Determine the [X, Y] coordinate at the center of the cell enclosing the given text.  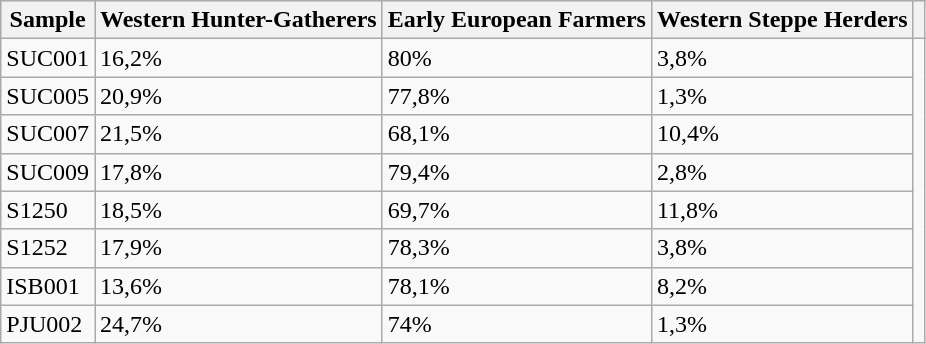
Western Steppe Herders [782, 20]
79,4% [516, 172]
SUC005 [48, 96]
10,4% [782, 134]
17,8% [238, 172]
16,2% [238, 58]
Sample [48, 20]
SUC001 [48, 58]
20,9% [238, 96]
74% [516, 324]
Western Hunter-Gatherers [238, 20]
17,9% [238, 248]
ISB001 [48, 286]
68,1% [516, 134]
77,8% [516, 96]
13,6% [238, 286]
S1250 [48, 210]
78,1% [516, 286]
S1252 [48, 248]
Early European Farmers [516, 20]
PJU002 [48, 324]
2,8% [782, 172]
69,7% [516, 210]
78,3% [516, 248]
80% [516, 58]
SUC007 [48, 134]
24,7% [238, 324]
8,2% [782, 286]
21,5% [238, 134]
11,8% [782, 210]
SUC009 [48, 172]
18,5% [238, 210]
